Locate the cell with the specified text and output its (X, Y) center coordinate. 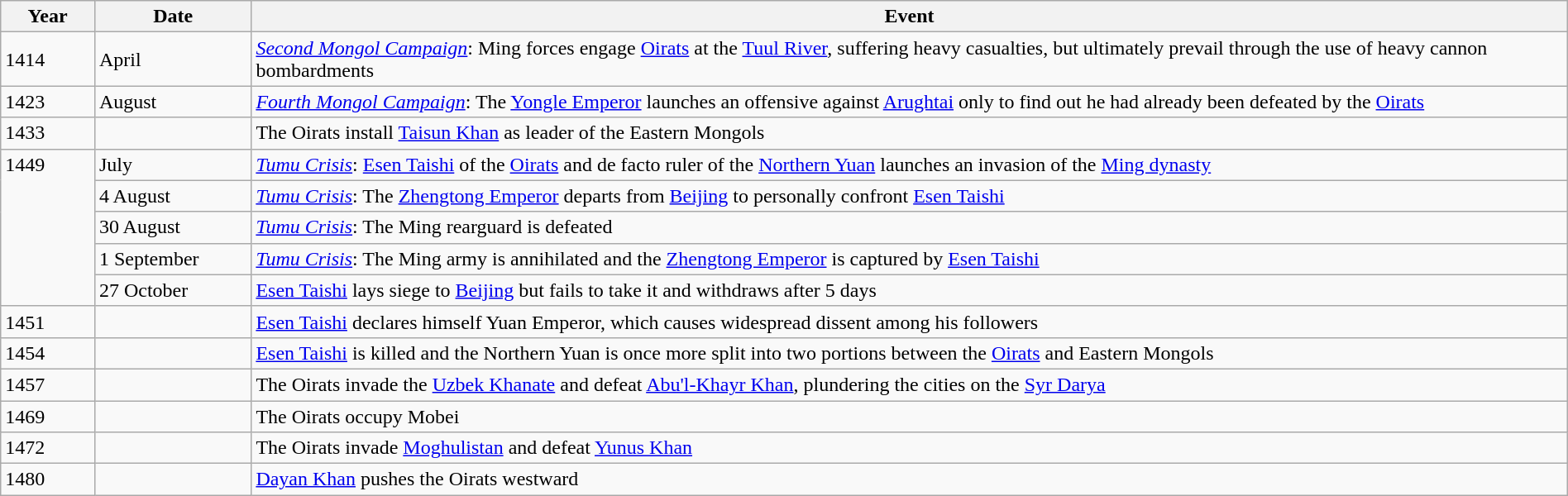
Tumu Crisis: The Ming rearguard is defeated (910, 227)
The Oirats invade the Uzbek Khanate and defeat Abu'l-Khayr Khan, plundering the cities on the Syr Darya (910, 384)
Tumu Crisis: Esen Taishi of the Oirats and de facto ruler of the Northern Yuan launches an invasion of the Ming dynasty (910, 165)
1 September (172, 259)
27 October (172, 290)
1472 (48, 448)
1451 (48, 322)
Date (172, 17)
The Oirats occupy Mobei (910, 416)
The Oirats invade Moghulistan and defeat Yunus Khan (910, 448)
August (172, 102)
Esen Taishi declares himself Yuan Emperor, which causes widespread dissent among his followers (910, 322)
Event (910, 17)
The Oirats install Taisun Khan as leader of the Eastern Mongols (910, 133)
April (172, 60)
30 August (172, 227)
1449 (48, 227)
1423 (48, 102)
1457 (48, 384)
1454 (48, 353)
Esen Taishi lays siege to Beijing but fails to take it and withdraws after 5 days (910, 290)
Fourth Mongol Campaign: The Yongle Emperor launches an offensive against Arughtai only to find out he had already been defeated by the Oirats (910, 102)
4 August (172, 196)
1414 (48, 60)
Tumu Crisis: The Ming army is annihilated and the Zhengtong Emperor is captured by Esen Taishi (910, 259)
Esen Taishi is killed and the Northern Yuan is once more split into two portions between the Oirats and Eastern Mongols (910, 353)
1480 (48, 479)
Tumu Crisis: The Zhengtong Emperor departs from Beijing to personally confront Esen Taishi (910, 196)
1469 (48, 416)
1433 (48, 133)
Dayan Khan pushes the Oirats westward (910, 479)
July (172, 165)
Year (48, 17)
